Return [x, y] of the center of cell containing provided text 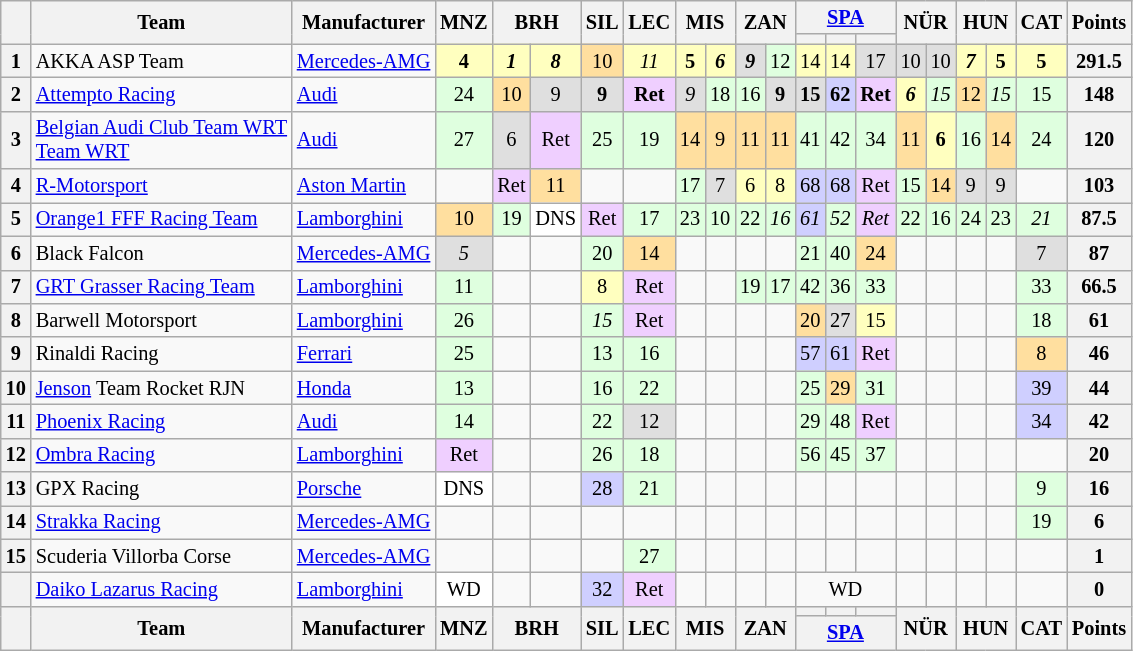
39 [1042, 388]
Jenson Team Rocket RJN [162, 388]
GPX Racing [162, 489]
45 [840, 455]
32 [602, 589]
Honda [364, 388]
Strakka Racing [162, 522]
R-Motorsport [162, 186]
37 [875, 455]
41 [810, 140]
Ferrari [364, 354]
66.5 [1099, 287]
87.5 [1099, 219]
Scuderia Villorba Corse [162, 556]
Rinaldi Racing [162, 354]
Aston Martin [364, 186]
31 [875, 388]
48 [840, 421]
40 [840, 253]
103 [1099, 186]
Daiko Lazarus Racing [162, 589]
3 [16, 140]
Phoenix Racing [162, 421]
46 [1099, 354]
291.5 [1099, 61]
28 [602, 489]
87 [1099, 253]
Ombra Racing [162, 455]
AKKA ASP Team [162, 61]
GRT Grasser Racing Team [162, 287]
2 [16, 94]
Black Falcon [162, 253]
Belgian Audi Club Team WRT Team WRT [162, 140]
148 [1099, 94]
0 [1099, 589]
Orange1 FFF Racing Team [162, 219]
36 [840, 287]
Porsche [364, 489]
56 [810, 455]
52 [840, 219]
44 [1099, 388]
Attempto Racing [162, 94]
Barwell Motorsport [162, 320]
62 [840, 94]
57 [810, 354]
120 [1099, 140]
